Return the [X, Y] coordinate for the center point of the cell that contains the specified text.  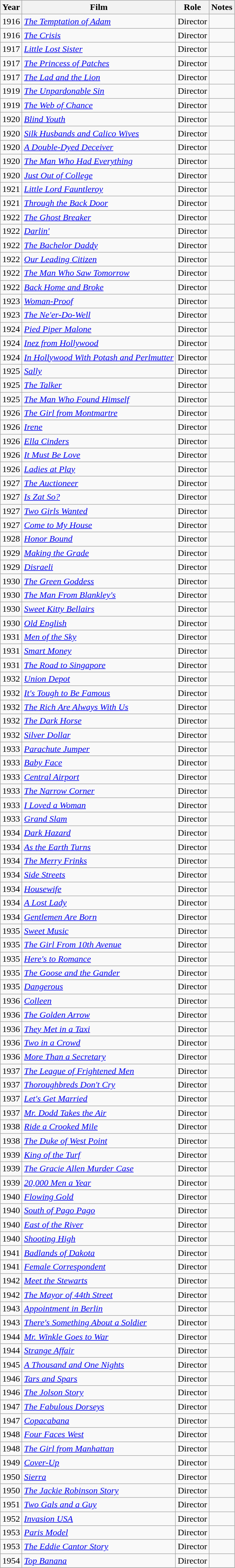
The Duke of West Point [99, 1141]
The Ne'er-Do-Well [99, 315]
Role [192, 7]
The Narrow Corner [99, 791]
The Unpardonable Sin [99, 91]
Two in a Crowd [99, 1043]
Let's Get Married [99, 1099]
1954 [11, 1561]
The Merry Frinks [99, 861]
Little Lost Sister [99, 49]
Dark Hazard [99, 833]
Shooting High [99, 1239]
1952 [11, 1519]
Blind Youth [99, 119]
In Hollywood With Potash and Perlmutter [99, 357]
Central Airport [99, 777]
Baby Face [99, 763]
The Man Who Had Everything [99, 161]
A Thousand and One Nights [99, 1365]
Honor Bound [99, 539]
Housewife [99, 889]
Film [99, 7]
Making the Grade [99, 553]
Old English [99, 623]
Invasion USA [99, 1519]
As the Earth Turns [99, 847]
Four Faces West [99, 1435]
It's Tough to Be Famous [99, 693]
The Temptation of Adam [99, 21]
Inez from Hollywood [99, 343]
1951 [11, 1504]
Irene [99, 427]
The Girl From 10th Avenue [99, 945]
The Auctioneer [99, 483]
The Man Who Found Himself [99, 399]
Just Out of College [99, 175]
Mr. Dodd Takes the Air [99, 1113]
20,000 Men a Year [99, 1183]
Silver Dollar [99, 735]
King of the Turf [99, 1155]
The Gracie Allen Murder Case [99, 1169]
They Met in a Taxi [99, 1029]
The Girl from Manhattan [99, 1449]
Little Lord Fauntleroy [99, 189]
The Man Who Saw Tomorrow [99, 273]
The Man From Blankley's [99, 595]
The Talker [99, 385]
Tars and Spars [99, 1379]
The Bachelor Daddy [99, 245]
Female Correspondent [99, 1267]
The Eddie Cantor Story [99, 1547]
Sweet Music [99, 931]
Through the Back Door [99, 203]
A Double-Dyed Deceiver [99, 147]
The Road to Singapore [99, 665]
Union Depot [99, 679]
The Lad and the Lion [99, 77]
Parachute Jumper [99, 749]
Grand Slam [99, 819]
Our Leading Citizen [99, 259]
Ride a Crooked Mile [99, 1127]
Mr. Winkle Goes to War [99, 1337]
The Crisis [99, 35]
South of Pago Pago [99, 1211]
The League of Frightened Men [99, 1071]
1949 [11, 1462]
Two Gals and a Guy [99, 1504]
Gentlemen Are Born [99, 917]
Is Zat So? [99, 497]
Copacabana [99, 1421]
The Golden Arrow [99, 1015]
Here's to Romance [99, 959]
Appointment in Berlin [99, 1309]
The Goose and the Gander [99, 973]
Thoroughbreds Don't Cry [99, 1085]
A Lost Lady [99, 903]
Disraeli [99, 567]
Pied Piper Malone [99, 329]
Side Streets [99, 875]
Flowing Gold [99, 1197]
The Green Goddess [99, 581]
The Ghost Breaker [99, 217]
The Girl from Montmartre [99, 413]
Ella Cinders [99, 441]
The Jackie Robinson Story [99, 1490]
Smart Money [99, 651]
The Rich Are Always With Us [99, 707]
1928 [11, 539]
Come to My House [99, 525]
Paris Model [99, 1533]
Meet the Stewarts [99, 1281]
Men of the Sky [99, 637]
Silk Husbands and Calico Wives [99, 133]
Badlands of Dakota [99, 1253]
The Princess of Patches [99, 63]
Woman-Proof [99, 301]
Year [11, 7]
Sierra [99, 1476]
East of the River [99, 1225]
1945 [11, 1365]
The Jolson Story [99, 1393]
There's Something About a Soldier [99, 1323]
The Dark Horse [99, 721]
The Fabulous Dorseys [99, 1407]
Sally [99, 371]
It Must Be Love [99, 455]
Notes [222, 7]
Cover-Up [99, 1462]
Dangerous [99, 987]
Ladies at Play [99, 469]
The Mayor of 44th Street [99, 1294]
I Loved a Woman [99, 805]
Back Home and Broke [99, 287]
Colleen [99, 1001]
More Than a Secretary [99, 1057]
Two Girls Wanted [99, 511]
Top Banana [99, 1561]
Strange Affair [99, 1351]
Sweet Kitty Bellairs [99, 609]
Darlin' [99, 231]
The Web of Chance [99, 105]
